Provide the (X, Y) coordinate of the cell's center where the given text is located.  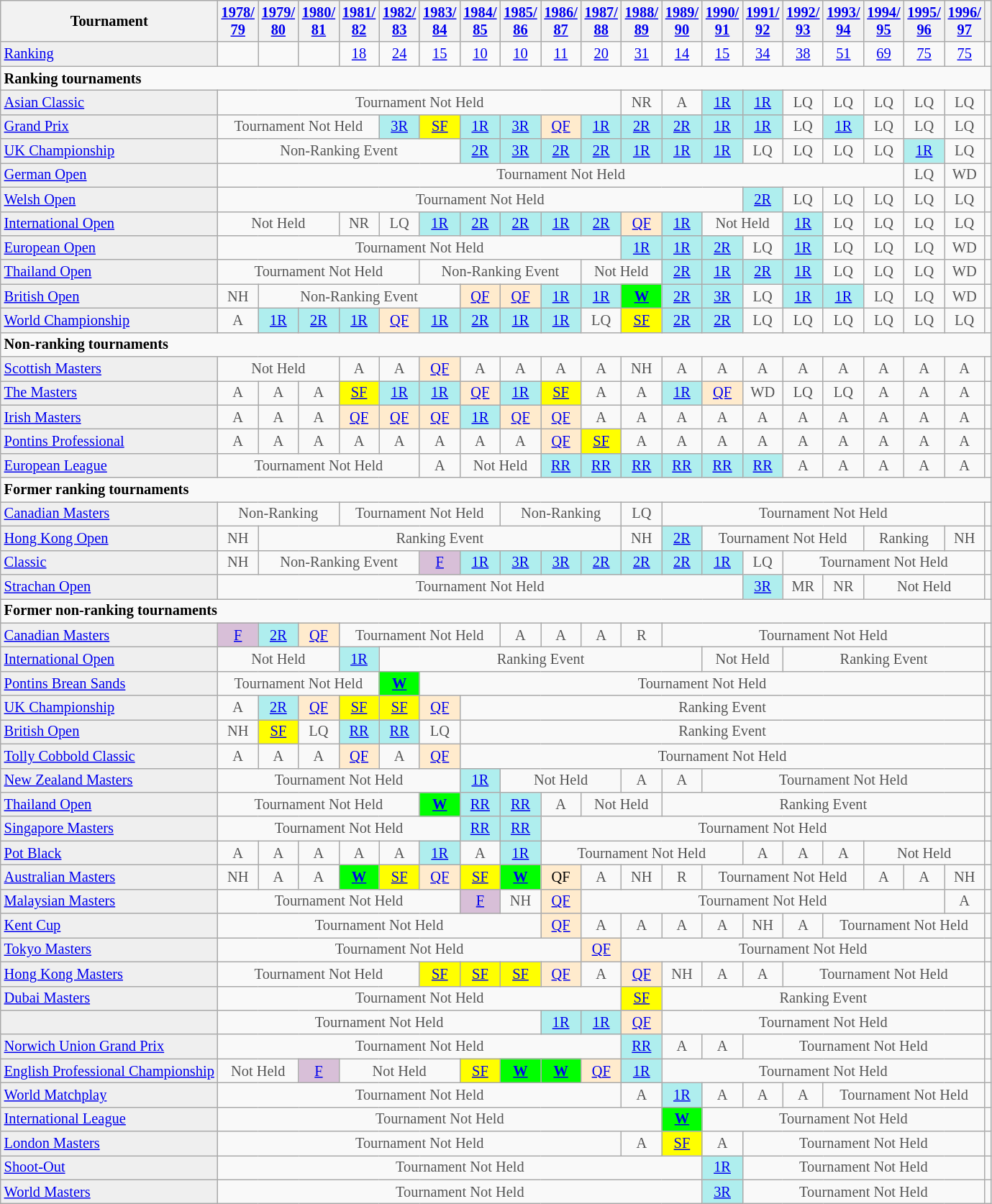
34 (763, 54)
1986/87 (561, 21)
1990/91 (722, 21)
World Championship (109, 320)
Shoot-Out (109, 1167)
1993/94 (843, 21)
1989/90 (682, 21)
Former non-ranking tournaments (496, 611)
1995/96 (924, 21)
Pot Black (109, 853)
31 (642, 54)
20 (601, 54)
18 (359, 54)
1981/82 (359, 21)
World Masters (109, 1192)
51 (843, 54)
Australian Masters (109, 877)
69 (883, 54)
Tokyo Masters (109, 949)
New Zealand Masters (109, 780)
Singapore Masters (109, 829)
Grand Prix (109, 127)
European Open (109, 247)
1983/84 (440, 21)
1992/93 (803, 21)
Welsh Open (109, 199)
Tolly Cobbold Classic (109, 756)
1991/92 (763, 21)
1982/83 (399, 21)
The Masters (109, 393)
Norwich Union Grand Prix (109, 1046)
English Professional Championship (109, 1071)
1985/86 (520, 21)
Irish Masters (109, 417)
Hong Kong Open (109, 538)
Former ranking tournaments (496, 490)
1980/81 (319, 21)
1994/95 (883, 21)
Kent Cup (109, 926)
1987/88 (601, 21)
1979/80 (278, 21)
London Masters (109, 1144)
European League (109, 465)
Tournament (109, 21)
Classic (109, 562)
1984/85 (480, 21)
1996/97 (965, 21)
Dubai Masters (109, 998)
24 (399, 54)
International League (109, 1119)
Asian Classic (109, 102)
11 (561, 54)
Scottish Masters (109, 369)
World Matchplay (109, 1095)
Hong Kong Masters (109, 974)
14 (682, 54)
Pontins Brean Sands (109, 683)
38 (803, 54)
German Open (109, 175)
1978/79 (238, 21)
Ranking tournaments (496, 78)
Non-ranking tournaments (496, 345)
Pontins Professional (109, 441)
1988/89 (642, 21)
MR (803, 586)
Malaysian Masters (109, 901)
Strachan Open (109, 586)
